Return (X, Y) of the center of cell containing provided text 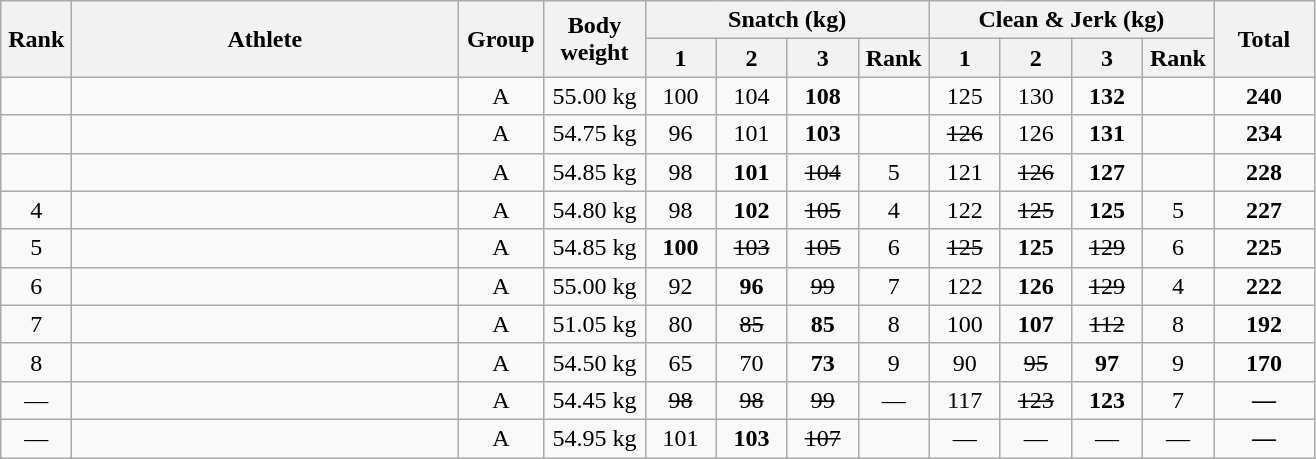
170 (1264, 362)
54.75 kg (594, 134)
121 (964, 172)
54.45 kg (594, 400)
54.95 kg (594, 438)
65 (680, 362)
Group (501, 39)
95 (1036, 362)
240 (1264, 96)
225 (1264, 248)
Snatch (kg) (787, 20)
112 (1106, 324)
Body weight (594, 39)
73 (822, 362)
Athlete (265, 39)
92 (680, 286)
117 (964, 400)
Total (1264, 39)
80 (680, 324)
70 (752, 362)
Clean & Jerk (kg) (1071, 20)
51.05 kg (594, 324)
127 (1106, 172)
130 (1036, 96)
228 (1264, 172)
90 (964, 362)
227 (1264, 210)
97 (1106, 362)
234 (1264, 134)
132 (1106, 96)
54.80 kg (594, 210)
102 (752, 210)
131 (1106, 134)
54.50 kg (594, 362)
192 (1264, 324)
222 (1264, 286)
108 (822, 96)
